Determine the (X, Y) coordinate at the center of the cell enclosing the given text.  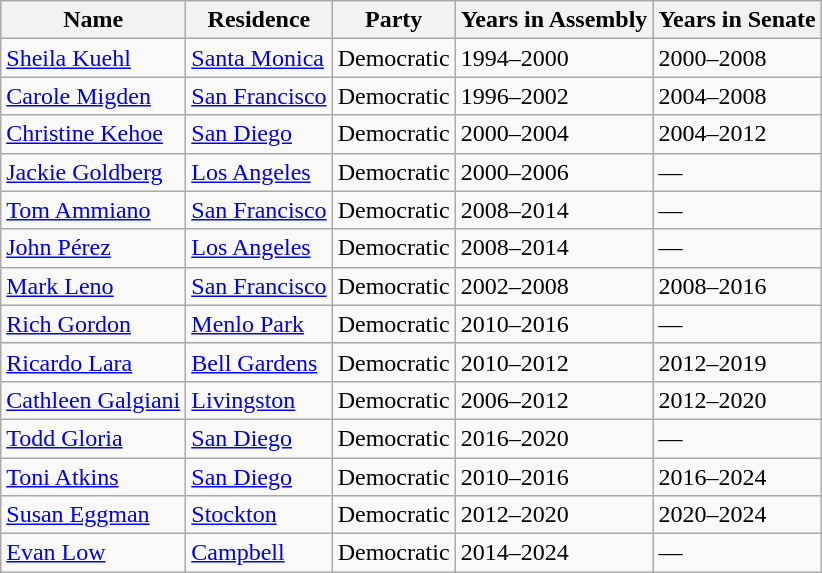
2012–2019 (737, 362)
2020–2024 (737, 515)
2006–2012 (554, 400)
Toni Atkins (94, 477)
Campbell (259, 553)
2000–2008 (737, 58)
Tom Ammiano (94, 210)
2002–2008 (554, 286)
Cathleen Galgiani (94, 400)
Party (394, 20)
Years in Senate (737, 20)
Susan Eggman (94, 515)
Evan Low (94, 553)
Rich Gordon (94, 324)
2004–2008 (737, 96)
John Pérez (94, 248)
Menlo Park (259, 324)
Ricardo Lara (94, 362)
Jackie Goldberg (94, 172)
Sheila Kuehl (94, 58)
2016–2024 (737, 477)
2000–2004 (554, 134)
2008–2016 (737, 286)
Christine Kehoe (94, 134)
Santa Monica (259, 58)
Todd Gloria (94, 438)
Name (94, 20)
2000–2006 (554, 172)
2010–2012 (554, 362)
Mark Leno (94, 286)
Stockton (259, 515)
Livingston (259, 400)
2016–2020 (554, 438)
2004–2012 (737, 134)
1996–2002 (554, 96)
1994–2000 (554, 58)
Years in Assembly (554, 20)
2014–2024 (554, 553)
Bell Gardens (259, 362)
Carole Migden (94, 96)
Residence (259, 20)
